Locate the cell with the specified text and output its (X, Y) center coordinate. 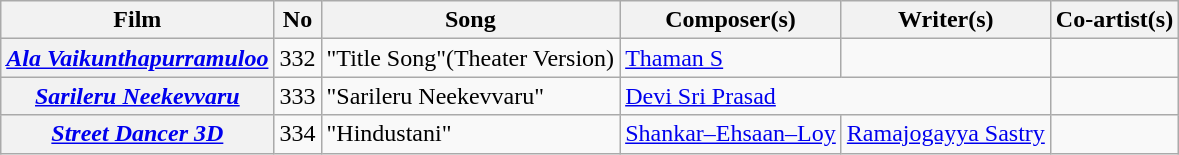
"Sarileru Neekevvaru" (470, 96)
"Title Song"(Theater Version) (470, 58)
Composer(s) (731, 20)
Writer(s) (946, 20)
Street Dancer 3D (138, 134)
No (298, 20)
"Hindustani" (470, 134)
Devi Sri Prasad (836, 96)
333 (298, 96)
Ala Vaikunthapurramuloo (138, 58)
334 (298, 134)
Ramajogayya Sastry (946, 134)
Song (470, 20)
Shankar–Ehsaan–Loy (731, 134)
Thaman S (731, 58)
332 (298, 58)
Film (138, 20)
Sarileru Neekevvaru (138, 96)
Co-artist(s) (1114, 20)
